Return (X, Y) of the center of cell containing provided text 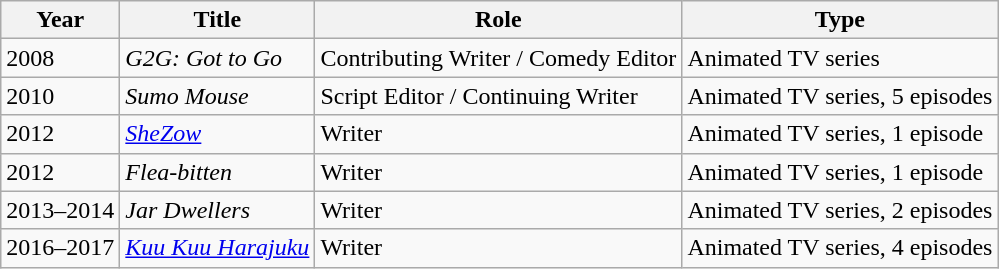
Animated TV series, 4 episodes (840, 248)
Jar Dwellers (218, 210)
Script Editor / Continuing Writer (498, 96)
Flea-bitten (218, 172)
2016–2017 (60, 248)
2013–2014 (60, 210)
G2G: Got to Go (218, 58)
Animated TV series, 5 episodes (840, 96)
2010 (60, 96)
Type (840, 20)
Title (218, 20)
Contributing Writer / Comedy Editor (498, 58)
Animated TV series (840, 58)
Role (498, 20)
SheZow (218, 134)
Sumo Mouse (218, 96)
Kuu Kuu Harajuku (218, 248)
2008 (60, 58)
Animated TV series, 2 episodes (840, 210)
Year (60, 20)
